Identify which cell holds the provided text, then report its (x, y) central coordinate. 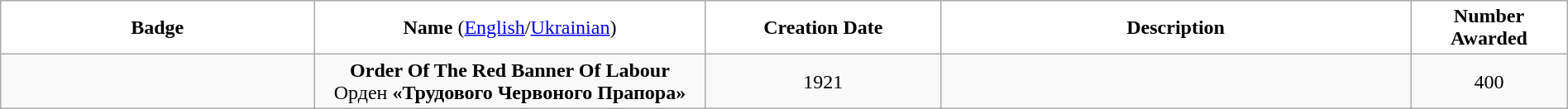
Description (1175, 28)
400 (1489, 81)
Order Of The Red Banner Of LabourОрден «Трудового Червоного Прапора» (510, 81)
Name (English/Ukrainian) (510, 28)
Badge (157, 28)
Creation Date (823, 28)
1921 (823, 81)
Number Awarded (1489, 28)
